Detect which cell encompasses the target text, then output its [X, Y] center coordinate. 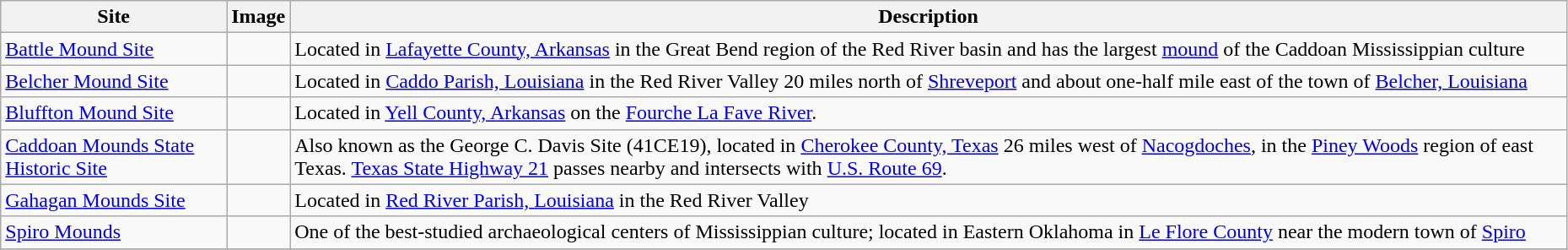
Caddoan Mounds State Historic Site [114, 157]
Located in Yell County, Arkansas on the Fourche La Fave River. [929, 113]
One of the best-studied archaeological centers of Mississippian culture; located in Eastern Oklahoma in Le Flore County near the modern town of Spiro [929, 232]
Belcher Mound Site [114, 81]
Bluffton Mound Site [114, 113]
Gahagan Mounds Site [114, 200]
Description [929, 17]
Located in Red River Parish, Louisiana in the Red River Valley [929, 200]
Located in Lafayette County, Arkansas in the Great Bend region of the Red River basin and has the largest mound of the Caddoan Mississippian culture [929, 49]
Site [114, 17]
Battle Mound Site [114, 49]
Spiro Mounds [114, 232]
Image [258, 17]
